Capture the cell that displays the provided text and extract its (x, y) central coordinate. 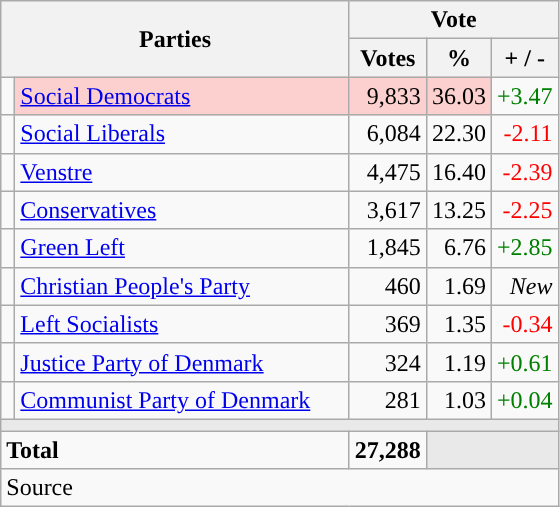
369 (388, 324)
Left Socialists (182, 324)
Total (176, 449)
Communist Party of Denmark (182, 400)
22.30 (458, 134)
Social Democrats (182, 96)
36.03 (458, 96)
4,475 (388, 172)
27,288 (388, 449)
+2.85 (524, 248)
Votes (388, 58)
+ / - (524, 58)
1.69 (458, 286)
New (524, 286)
9,833 (388, 96)
+0.04 (524, 400)
1.19 (458, 362)
3,617 (388, 210)
-2.39 (524, 172)
Vote (454, 20)
Christian People's Party (182, 286)
Venstre (182, 172)
+0.61 (524, 362)
Parties (176, 39)
Conservatives (182, 210)
-0.34 (524, 324)
Source (280, 488)
-2.25 (524, 210)
1.35 (458, 324)
+3.47 (524, 96)
281 (388, 400)
% (458, 58)
324 (388, 362)
1.03 (458, 400)
-2.11 (524, 134)
6.76 (458, 248)
16.40 (458, 172)
Social Liberals (182, 134)
1,845 (388, 248)
13.25 (458, 210)
460 (388, 286)
6,084 (388, 134)
Green Left (182, 248)
Justice Party of Denmark (182, 362)
